Provide the [X, Y] coordinate of the cell's center where the given text is located.  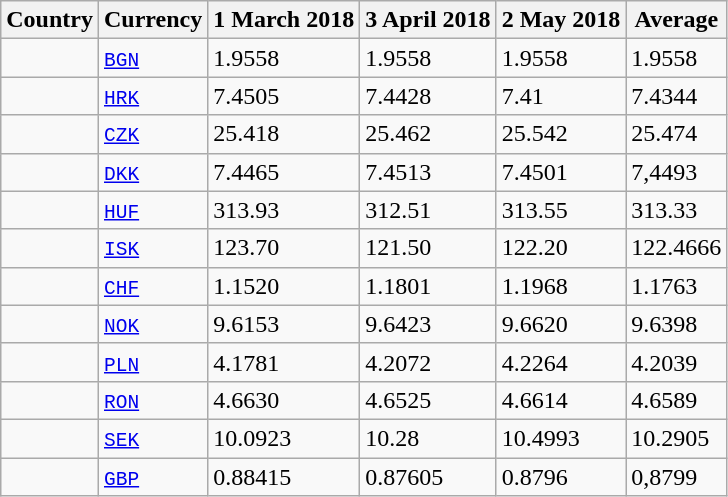
313.93 [284, 210]
9.6398 [676, 324]
1 March 2018 [284, 20]
NOK [152, 324]
10.28 [428, 438]
Country [50, 20]
4.6630 [284, 400]
313.33 [676, 210]
4.2264 [561, 362]
9.6620 [561, 324]
1.1968 [561, 286]
4.6614 [561, 400]
DKK [152, 172]
BGN [152, 58]
122.4666 [676, 248]
7.4513 [428, 172]
ISK [152, 248]
7.4344 [676, 96]
Average [676, 20]
25.418 [284, 134]
PLN [152, 362]
HRK [152, 96]
SEK [152, 438]
1.1520 [284, 286]
25.462 [428, 134]
4.2039 [676, 362]
7,4493 [676, 172]
10.2905 [676, 438]
312.51 [428, 210]
CZK [152, 134]
123.70 [284, 248]
0.8796 [561, 477]
Currency [152, 20]
7.41 [561, 96]
7.4501 [561, 172]
CHF [152, 286]
7.4465 [284, 172]
HUF [152, 210]
121.50 [428, 248]
1.1763 [676, 286]
1.1801 [428, 286]
2 May 2018 [561, 20]
313.55 [561, 210]
25.542 [561, 134]
10.4993 [561, 438]
7.4505 [284, 96]
4.1781 [284, 362]
4.6525 [428, 400]
7.4428 [428, 96]
25.474 [676, 134]
4.2072 [428, 362]
9.6423 [428, 324]
RON [152, 400]
9.6153 [284, 324]
4.6589 [676, 400]
0.87605 [428, 477]
GBP [152, 477]
122.20 [561, 248]
0,8799 [676, 477]
10.0923 [284, 438]
3 April 2018 [428, 20]
0.88415 [284, 477]
